Detect which cell encompasses the target text, then output its (x, y) center coordinate. 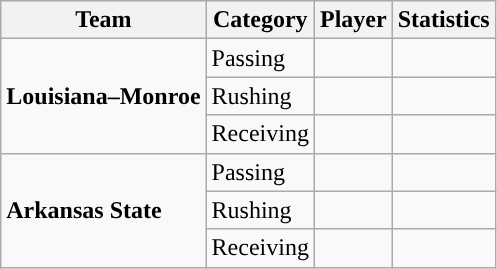
Louisiana–Monroe (104, 96)
Statistics (444, 20)
Team (104, 20)
Category (260, 20)
Arkansas State (104, 210)
Player (353, 20)
